Find where the given text appears and provide that cell's center as (X, Y) coordinate. 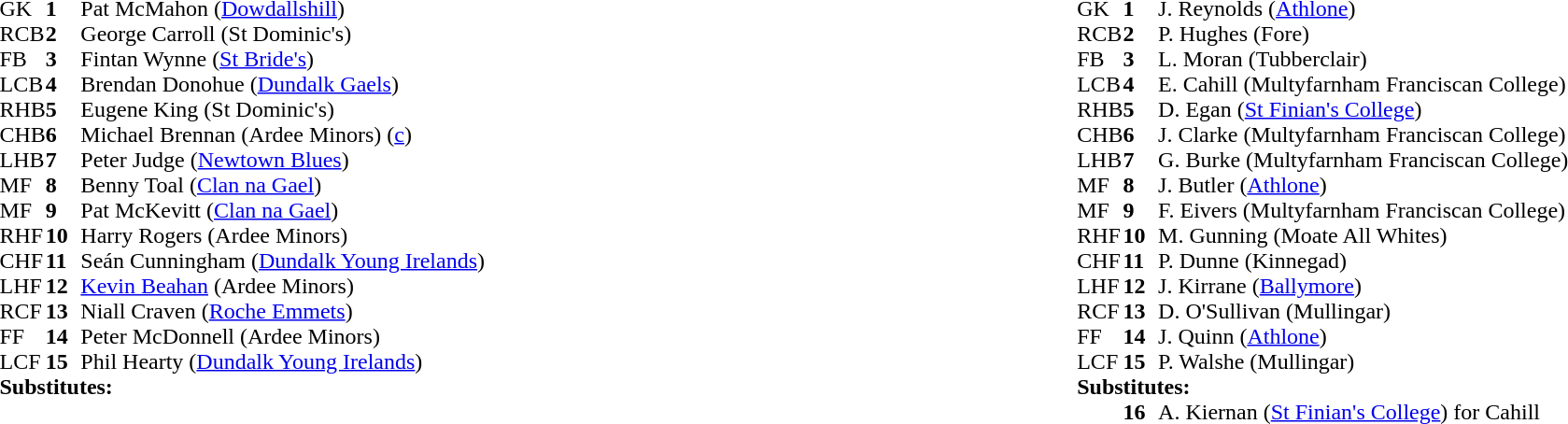
Pat McKevitt (Clan na Gael) (282, 211)
J. Butler (Athlone) (1363, 185)
Peter McDonnell (Ardee Minors) (282, 336)
Kevin Beahan (Ardee Minors) (282, 286)
J. Kirrane (Ballymore) (1363, 286)
P. Hughes (Fore) (1363, 34)
Peter Judge (Newtown Blues) (282, 161)
F. Eivers (Multyfarnham Franciscan College) (1363, 211)
Phil Hearty (Dundalk Young Irelands) (282, 362)
G. Burke (Multyfarnham Franciscan College) (1363, 161)
Brendan Donohue (Dundalk Gaels) (282, 84)
P. Walshe (Mullingar) (1363, 362)
Seán Cunningham (Dundalk Young Irelands) (282, 261)
Fintan Wynne (St Bride's) (282, 60)
George Carroll (St Dominic's) (282, 34)
E. Cahill (Multyfarnham Franciscan College) (1363, 84)
M. Gunning (Moate All Whites) (1363, 235)
J. Quinn (Athlone) (1363, 336)
L. Moran (Tubberclair) (1363, 60)
Niall Craven (Roche Emmets) (282, 312)
Michael Brennan (Ardee Minors) (c) (282, 134)
Eugene King (St Dominic's) (282, 110)
D. O'Sullivan (Mullingar) (1363, 312)
Benny Toal (Clan na Gael) (282, 185)
P. Dunne (Kinnegad) (1363, 261)
J. Clarke (Multyfarnham Franciscan College) (1363, 134)
D. Egan (St Finian's College) (1363, 110)
Harry Rogers (Ardee Minors) (282, 235)
